Provide the [X, Y] coordinate of the cell's center where the given text is located.  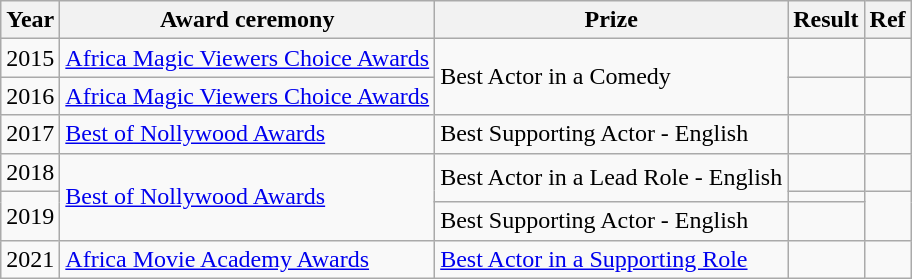
Prize [612, 20]
2019 [30, 216]
Award ceremony [248, 20]
2015 [30, 58]
2018 [30, 172]
Result [826, 20]
Best Actor in a Comedy [612, 77]
Best Actor in a Supporting Role [612, 259]
2016 [30, 96]
Year [30, 20]
Best Actor in a Lead Role - English [612, 178]
2021 [30, 259]
2017 [30, 134]
Africa Movie Academy Awards [248, 259]
Ref [888, 20]
